Return (X, Y) of the center of cell containing provided text 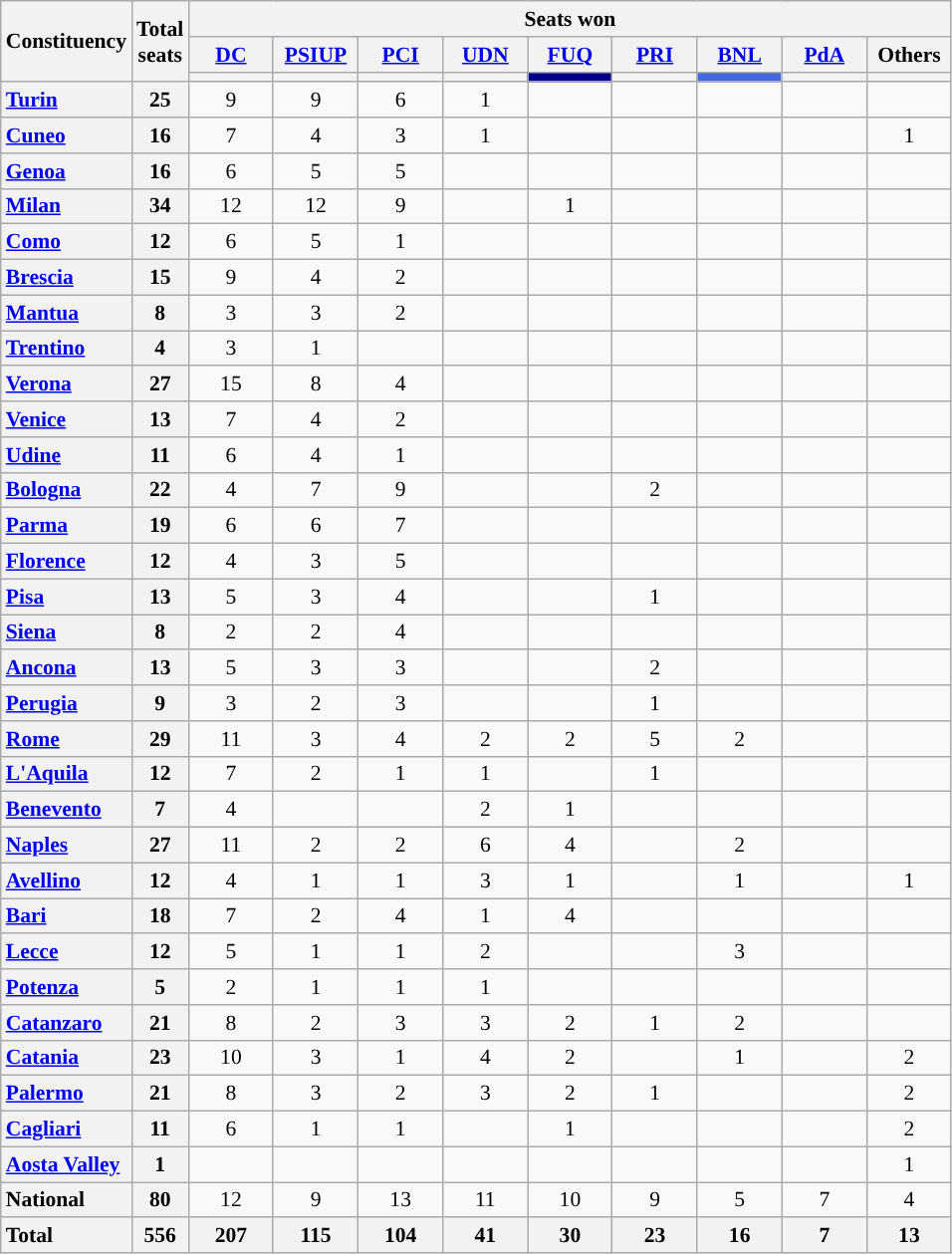
Benevento (66, 810)
Pisa (66, 597)
41 (486, 1236)
Florence (66, 562)
18 (159, 916)
Como (66, 242)
Brescia (66, 278)
Venice (66, 419)
Perugia (66, 703)
Parma (66, 526)
National (66, 1200)
Potenza (66, 987)
80 (159, 1200)
Constituency (66, 42)
Aosta Valley (66, 1164)
Cuneo (66, 135)
Palermo (66, 1094)
Rome (66, 739)
Bologna (66, 490)
Siena (66, 632)
Mantua (66, 313)
Totalseats (159, 42)
BNL (739, 55)
Avellino (66, 880)
207 (231, 1236)
Lecce (66, 952)
30 (570, 1236)
104 (400, 1236)
Verona (66, 384)
Naples (66, 846)
Cagliari (66, 1129)
556 (159, 1236)
Genoa (66, 171)
Bari (66, 916)
Total (66, 1236)
34 (159, 206)
29 (159, 739)
22 (159, 490)
PdA (825, 55)
19 (159, 526)
115 (315, 1236)
25 (159, 101)
PRI (655, 55)
Seats won (570, 19)
PCI (400, 55)
FUQ (570, 55)
Trentino (66, 349)
Milan (66, 206)
L'Aquila (66, 774)
PSIUP (315, 55)
Turin (66, 101)
DC (231, 55)
UDN (486, 55)
Others (908, 55)
Catanzaro (66, 1023)
Ancona (66, 668)
Catania (66, 1058)
Udine (66, 455)
